From the cell containing the given text, extract its center point as (X, Y) coordinate. 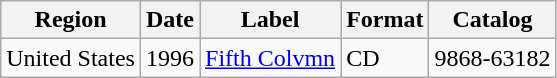
Catalog (492, 20)
Label (270, 20)
1996 (170, 58)
CD (385, 58)
Format (385, 20)
Fifth Colvmn (270, 58)
Region (71, 20)
9868-63182 (492, 58)
Date (170, 20)
United States (71, 58)
